Output the [x, y] coordinate of the center of the cell containing the given text.  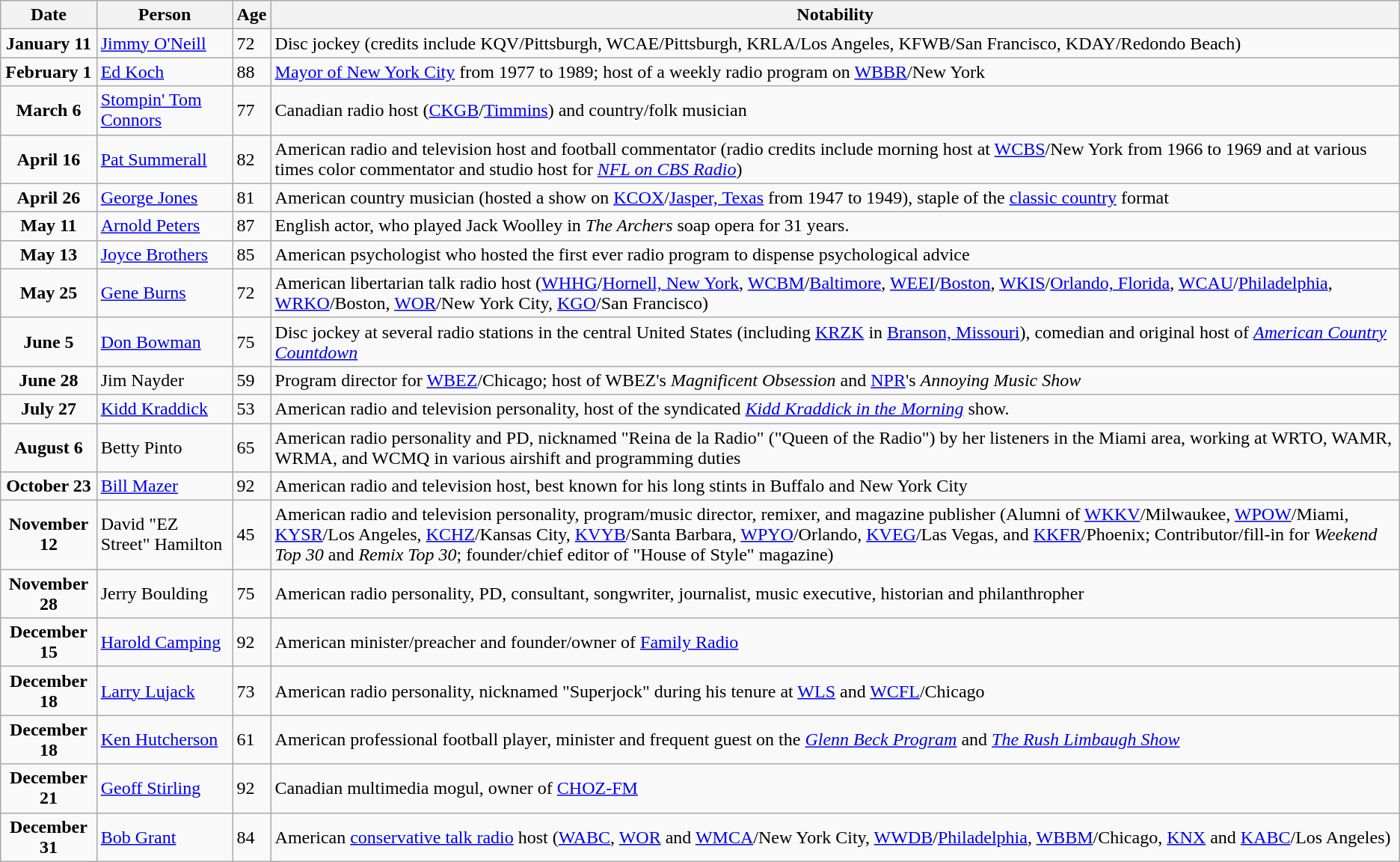
45 [251, 535]
82 [251, 159]
November 28 [49, 594]
American professional football player, minister and frequent guest on the Glenn Beck Program and The Rush Limbaugh Show [835, 739]
June 28 [49, 380]
Kidd Kraddick [165, 409]
June 5 [49, 341]
April 26 [49, 198]
May 11 [49, 226]
Notability [835, 15]
Age [251, 15]
March 6 [49, 111]
October 23 [49, 486]
February 1 [49, 72]
Ed Koch [165, 72]
American country musician (hosted a show on KCOX/Jasper, Texas from 1947 to 1949), staple of the classic country format [835, 198]
81 [251, 198]
Canadian multimedia mogul, owner of CHOZ-FM [835, 789]
American minister/preacher and founder/owner of Family Radio [835, 642]
American radio and television host, best known for his long stints in Buffalo and New York City [835, 486]
July 27 [49, 409]
December 21 [49, 789]
88 [251, 72]
American psychologist who hosted the first ever radio program to dispense psychological advice [835, 254]
August 6 [49, 447]
65 [251, 447]
December 31 [49, 837]
Bob Grant [165, 837]
American radio and television personality, host of the syndicated Kidd Kraddick in the Morning show. [835, 409]
Mayor of New York City from 1977 to 1989; host of a weekly radio program on WBBR/New York [835, 72]
George Jones [165, 198]
American radio personality, nicknamed "Superjock" during his tenure at WLS and WCFL/Chicago [835, 691]
Larry Lujack [165, 691]
Program director for WBEZ/Chicago; host of WBEZ's Magnificent Obsession and NPR's Annoying Music Show [835, 380]
Bill Mazer [165, 486]
Gene Burns [165, 293]
Canadian radio host (CKGB/Timmins) and country/folk musician [835, 111]
Jerry Boulding [165, 594]
Person [165, 15]
77 [251, 111]
Joyce Brothers [165, 254]
May 25 [49, 293]
David "EZ Street" Hamilton [165, 535]
59 [251, 380]
Don Bowman [165, 341]
53 [251, 409]
84 [251, 837]
Jimmy O'Neill [165, 43]
Geoff Stirling [165, 789]
April 16 [49, 159]
73 [251, 691]
May 13 [49, 254]
Ken Hutcherson [165, 739]
January 11 [49, 43]
Betty Pinto [165, 447]
November 12 [49, 535]
American conservative talk radio host (WABC, WOR and WMCA/New York City, WWDB/Philadelphia, WBBM/Chicago, KNX and KABC/Los Angeles) [835, 837]
Harold Camping [165, 642]
Date [49, 15]
Arnold Peters [165, 226]
Jim Nayder [165, 380]
December 15 [49, 642]
American radio personality, PD, consultant, songwriter, journalist, music executive, historian and philanthropher [835, 594]
Disc jockey (credits include KQV/Pittsburgh, WCAE/Pittsburgh, KRLA/Los Angeles, KFWB/San Francisco, KDAY/Redondo Beach) [835, 43]
Stompin' Tom Connors [165, 111]
English actor, who played Jack Woolley in The Archers soap opera for 31 years. [835, 226]
87 [251, 226]
85 [251, 254]
Pat Summerall [165, 159]
61 [251, 739]
